From the cell containing the given text, extract its center point as (X, Y) coordinate. 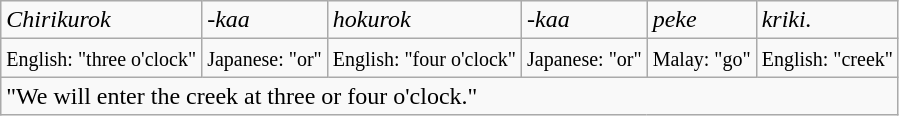
English: "creek" (827, 58)
hokurok (424, 20)
Malay: "go" (702, 58)
peke (702, 20)
English: "three o'clock" (102, 58)
kriki. (827, 20)
"We will enter the creek at three or four o'clock." (450, 96)
Chirikurok (102, 20)
English: "four o'clock" (424, 58)
